Return the (X, Y) coordinate for the center point of the cell that contains the specified text.  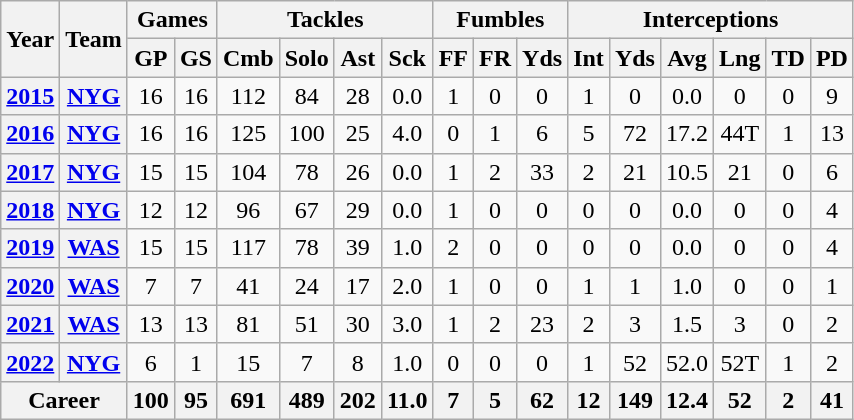
FR (494, 58)
Int (589, 58)
2016 (30, 134)
Team (94, 39)
2018 (30, 210)
9 (832, 96)
4.0 (407, 134)
Solo (306, 58)
12.4 (686, 400)
28 (358, 96)
17 (358, 286)
Fumbles (500, 20)
PD (832, 58)
24 (306, 286)
33 (542, 172)
84 (306, 96)
96 (248, 210)
11.0 (407, 400)
Lng (740, 58)
2022 (30, 362)
25 (358, 134)
26 (358, 172)
23 (542, 324)
Ast (358, 58)
2021 (30, 324)
2020 (30, 286)
3.0 (407, 324)
125 (248, 134)
17.2 (686, 134)
FF (453, 58)
29 (358, 210)
51 (306, 324)
10.5 (686, 172)
117 (248, 248)
489 (306, 400)
67 (306, 210)
112 (248, 96)
62 (542, 400)
Interceptions (711, 20)
2019 (30, 248)
202 (358, 400)
72 (634, 134)
Avg (686, 58)
44T (740, 134)
Tackles (325, 20)
2.0 (407, 286)
81 (248, 324)
GP (150, 58)
95 (196, 400)
GS (196, 58)
Career (64, 400)
39 (358, 248)
30 (358, 324)
Cmb (248, 58)
149 (634, 400)
TD (788, 58)
Year (30, 39)
104 (248, 172)
691 (248, 400)
1.5 (686, 324)
2015 (30, 96)
52.0 (686, 362)
2017 (30, 172)
8 (358, 362)
Sck (407, 58)
52T (740, 362)
Games (172, 20)
